Provide the (x, y) coordinate of the cell's center where the given text is located.  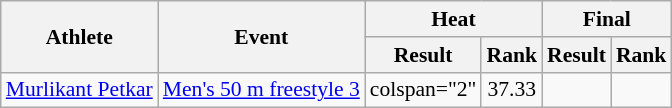
Final (606, 19)
Men's 50 m freestyle 3 (262, 90)
Athlete (80, 36)
Event (262, 36)
colspan="2" (424, 90)
Heat (454, 19)
37.33 (512, 90)
Murlikant Petkar (80, 90)
